From the cell containing the given text, extract its center point as (x, y) coordinate. 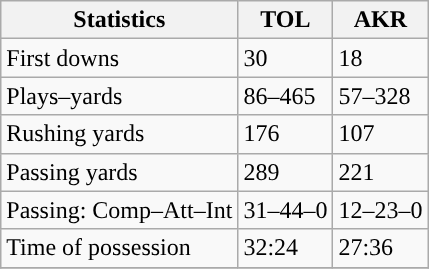
Plays–yards (120, 96)
30 (286, 58)
First downs (120, 58)
Passing: Comp–Att–Int (120, 210)
32:24 (286, 248)
221 (380, 172)
18 (380, 58)
289 (286, 172)
TOL (286, 20)
AKR (380, 20)
27:36 (380, 248)
Statistics (120, 20)
Passing yards (120, 172)
12–23–0 (380, 210)
Rushing yards (120, 134)
176 (286, 134)
107 (380, 134)
86–465 (286, 96)
57–328 (380, 96)
Time of possession (120, 248)
31–44–0 (286, 210)
